Find where the given text appears and provide that cell's center as (X, Y) coordinate. 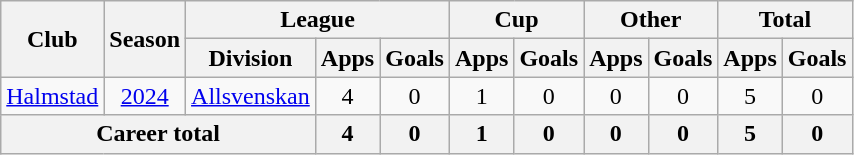
Season (145, 39)
Cup (516, 20)
League (318, 20)
Other (651, 20)
Total (785, 20)
2024 (145, 96)
Halmstad (52, 96)
Allsvenskan (251, 96)
Career total (158, 134)
Division (251, 58)
Club (52, 39)
